Detect which cell encompasses the target text, then output its (x, y) center coordinate. 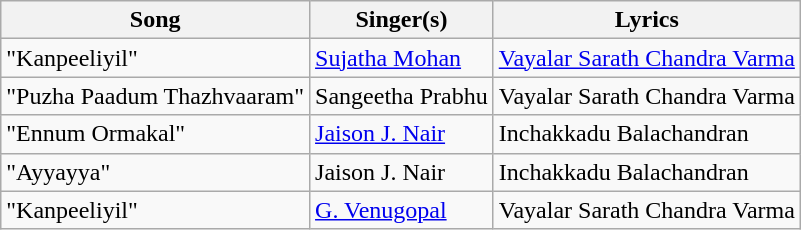
Lyrics (646, 20)
"Puzha Paadum Thazhvaaram" (156, 96)
Sangeetha Prabhu (402, 96)
"Ayyayya" (156, 172)
Song (156, 20)
Sujatha Mohan (402, 58)
"Ennum Ormakal" (156, 134)
Singer(s) (402, 20)
G. Venugopal (402, 210)
